Output the [X, Y] coordinate of the center of the cell containing the given text.  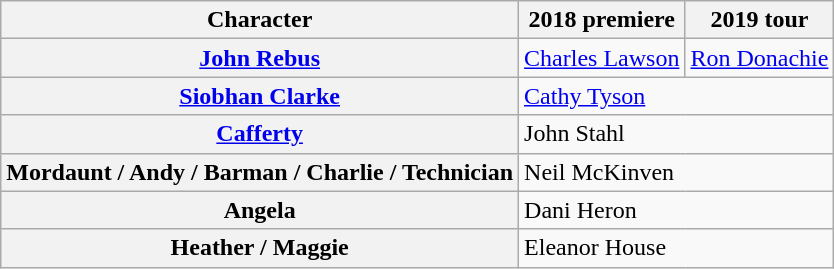
Cathy Tyson [676, 96]
Character [260, 20]
Charles Lawson [602, 58]
Siobhan Clarke [260, 96]
John Rebus [260, 58]
Cafferty [260, 134]
Neil McKinven [676, 172]
John Stahl [676, 134]
Ron Donachie [760, 58]
2019 tour [760, 20]
Eleanor House [676, 248]
Angela [260, 210]
Mordaunt / Andy / Barman / Charlie / Technician [260, 172]
Dani Heron [676, 210]
Heather / Maggie [260, 248]
2018 premiere [602, 20]
